Return the (x, y) coordinate for the center point of the cell that contains the specified text.  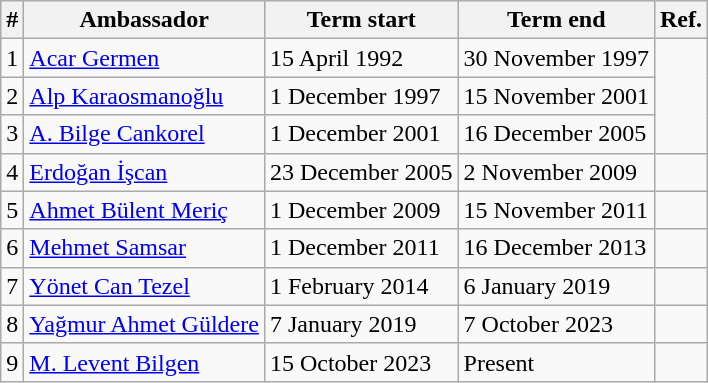
16 December 2013 (556, 248)
5 (12, 210)
Present (556, 362)
7 (12, 286)
6 (12, 248)
1 (12, 58)
Term end (556, 20)
6 January 2019 (556, 286)
A. Bilge Cankorel (144, 134)
7 January 2019 (361, 324)
Yağmur Ahmet Güldere (144, 324)
1 February 2014 (361, 286)
Yönet Can Tezel (144, 286)
9 (12, 362)
Erdoğan İşcan (144, 172)
3 (12, 134)
15 April 1992 (361, 58)
1 December 2001 (361, 134)
15 November 2011 (556, 210)
16 December 2005 (556, 134)
23 December 2005 (361, 172)
7 October 2023 (556, 324)
Ref. (680, 20)
Term start (361, 20)
# (12, 20)
1 December 2009 (361, 210)
Acar Germen (144, 58)
1 December 2011 (361, 248)
Alp Karaosmanoğlu (144, 96)
15 October 2023 (361, 362)
M. Levent Bilgen (144, 362)
4 (12, 172)
Mehmet Samsar (144, 248)
Ahmet Bülent Meriç (144, 210)
2 November 2009 (556, 172)
Ambassador (144, 20)
8 (12, 324)
30 November 1997 (556, 58)
15 November 2001 (556, 96)
2 (12, 96)
1 December 1997 (361, 96)
